Detect which cell encompasses the target text, then output its [X, Y] center coordinate. 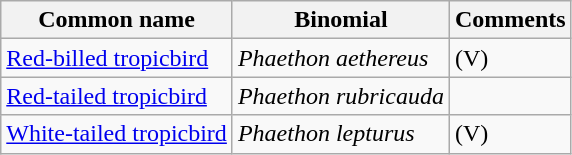
Red-tailed tropicbird [117, 96]
White-tailed tropicbird [117, 134]
Comments [510, 20]
Phaethon lepturus [340, 134]
Phaethon rubricauda [340, 96]
Binomial [340, 20]
Red-billed tropicbird [117, 58]
Phaethon aethereus [340, 58]
Common name [117, 20]
